Identify which cell holds the provided text, then report its (x, y) central coordinate. 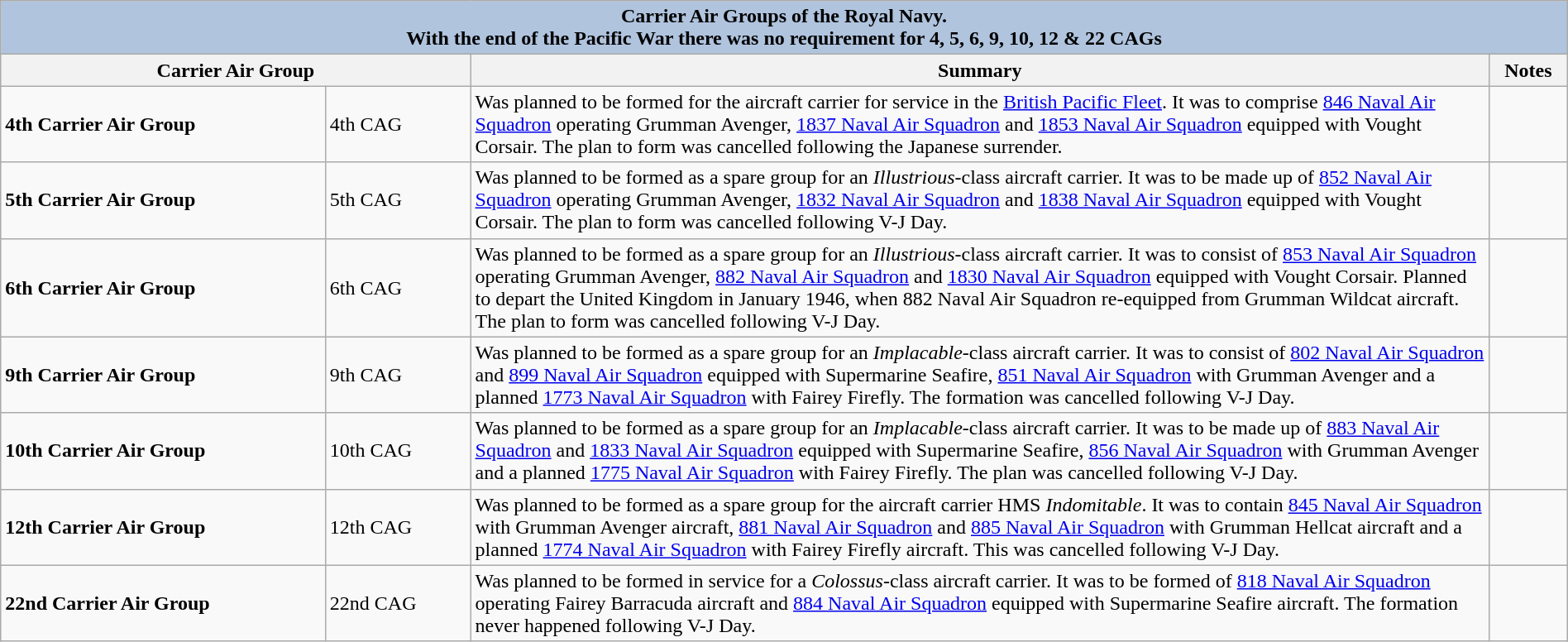
9th Carrier Air Group (164, 375)
Summary (979, 70)
10th Carrier Air Group (164, 451)
4th CAG (398, 124)
Notes (1528, 70)
5th Carrier Air Group (164, 200)
Carrier Air Group (236, 70)
5th CAG (398, 200)
6th Carrier Air Group (164, 288)
22nd Carrier Air Group (164, 603)
10th CAG (398, 451)
12th CAG (398, 527)
6th CAG (398, 288)
22nd CAG (398, 603)
Carrier Air Groups of the Royal Navy. With the end of the Pacific War there was no requirement for 4, 5, 6, 9, 10, 12 & 22 CAGs (784, 28)
9th CAG (398, 375)
12th Carrier Air Group (164, 527)
4th Carrier Air Group (164, 124)
